Extract the (x, y) coordinate from the center of the cell holding the provided text.  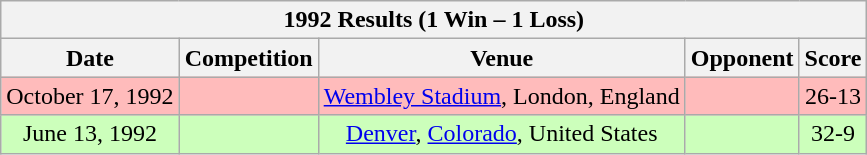
Venue (502, 58)
Wembley Stadium, London, England (502, 96)
October 17, 1992 (90, 96)
Denver, Colorado, United States (502, 134)
Date (90, 58)
Competition (248, 58)
Score (833, 58)
32-9 (833, 134)
1992 Results (1 Win – 1 Loss) (434, 20)
26-13 (833, 96)
Opponent (742, 58)
June 13, 1992 (90, 134)
